Detect which cell encompasses the target text, then output its (X, Y) center coordinate. 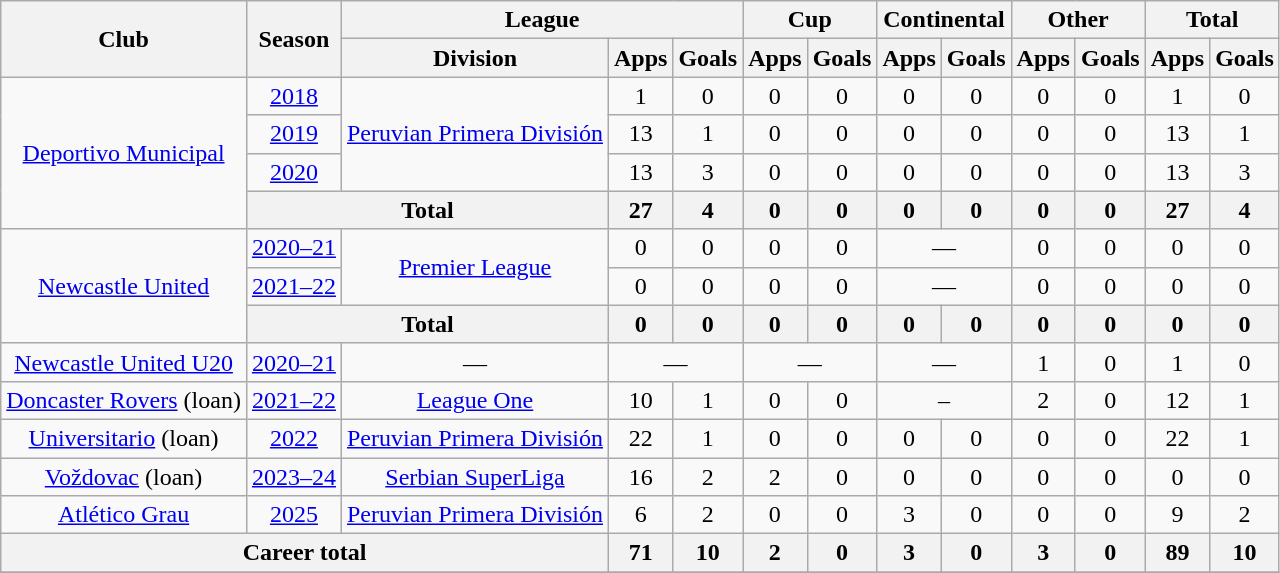
Club (124, 39)
Cup (810, 20)
2025 (294, 515)
12 (1177, 400)
Serbian SuperLiga (474, 477)
Doncaster Rovers (loan) (124, 400)
71 (640, 553)
Premier League (474, 267)
Atlético Grau (124, 515)
2023–24 (294, 477)
League One (474, 400)
89 (1177, 553)
Universitario (loan) (124, 438)
2019 (294, 134)
Division (474, 58)
Other (1078, 20)
Season (294, 39)
League (542, 20)
2022 (294, 438)
Newcastle United (124, 286)
2018 (294, 96)
Voždovac (loan) (124, 477)
Career total (305, 553)
Deportivo Municipal (124, 153)
Continental (944, 20)
– (944, 400)
2020 (294, 172)
6 (640, 515)
16 (640, 477)
Newcastle United U20 (124, 362)
9 (1177, 515)
